Extract the [X, Y] coordinate from the center of the cell holding the provided text.  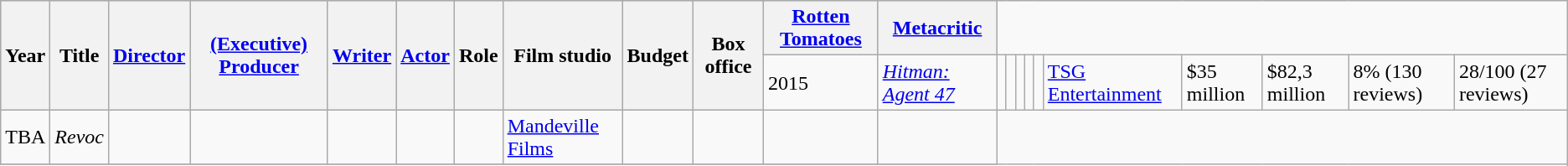
$82,3 million [1305, 82]
28/100 (27 reviews) [1511, 82]
Hitman: Agent 47 [937, 82]
Director [149, 55]
Role [478, 55]
$35 million [1222, 82]
Mandeville Films [563, 137]
Box office [728, 55]
Actor [426, 55]
Metacritic [937, 29]
8% (130 reviews) [1401, 82]
Film studio [563, 55]
Writer [362, 55]
Budget [658, 55]
2015 [821, 82]
Year [25, 55]
TBA [25, 137]
Title [80, 55]
Revoc [80, 137]
(Executive) Producer [260, 55]
TSG Entertainment [1112, 82]
Rotten Tomatoes [821, 29]
